Output the (X, Y) coordinate of the center of the cell containing the given text.  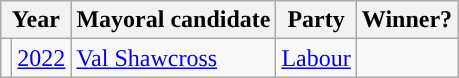
Party (316, 20)
Year (36, 20)
Winner? (406, 20)
Mayoral candidate (174, 20)
Labour (316, 58)
Val Shawcross (174, 58)
2022 (42, 58)
